From the cell containing the given text, extract its center point as [x, y] coordinate. 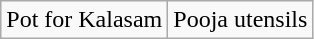
Pooja utensils [240, 20]
Pot for Kalasam [84, 20]
